Search for the cell housing the specified text and yield its (x, y) center coordinate. 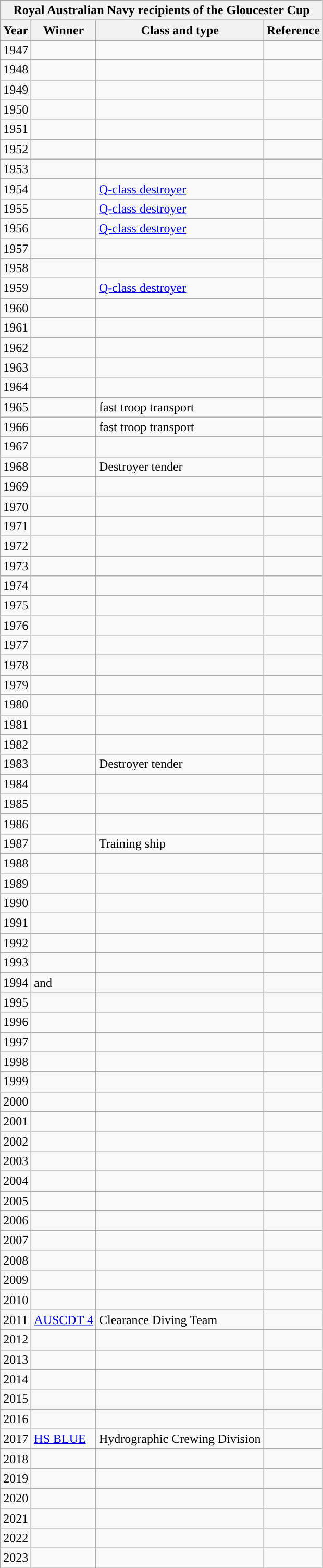
2018 (16, 1459)
1966 (16, 427)
1975 (16, 606)
1995 (16, 1002)
1983 (16, 764)
1985 (16, 804)
2014 (16, 1379)
1994 (16, 983)
2003 (16, 1161)
1997 (16, 1042)
2001 (16, 1121)
Winner (64, 30)
1986 (16, 824)
1990 (16, 903)
2008 (16, 1260)
1999 (16, 1082)
2012 (16, 1340)
1959 (16, 288)
Year (16, 30)
2010 (16, 1300)
2002 (16, 1141)
2013 (16, 1359)
1993 (16, 963)
1952 (16, 149)
1972 (16, 546)
1948 (16, 70)
1992 (16, 943)
1957 (16, 249)
1954 (16, 189)
1981 (16, 725)
1989 (16, 884)
1977 (16, 645)
2007 (16, 1241)
2019 (16, 1478)
1960 (16, 308)
Training ship (180, 843)
1963 (16, 367)
Hydrographic Crewing Division (180, 1439)
2005 (16, 1200)
1987 (16, 843)
2009 (16, 1280)
1991 (16, 923)
1950 (16, 109)
1984 (16, 784)
1968 (16, 467)
2016 (16, 1419)
2011 (16, 1320)
1973 (16, 566)
2021 (16, 1518)
1956 (16, 228)
2017 (16, 1439)
2023 (16, 1558)
1974 (16, 586)
1976 (16, 626)
Clearance Diving Team (180, 1320)
1982 (16, 744)
1964 (16, 387)
AUSCDT 4 (64, 1320)
1949 (16, 90)
1947 (16, 50)
1996 (16, 1022)
1979 (16, 685)
Class and type (180, 30)
1958 (16, 268)
1962 (16, 348)
2020 (16, 1498)
1969 (16, 486)
1971 (16, 526)
1953 (16, 169)
1965 (16, 407)
Reference (293, 30)
2022 (16, 1538)
1988 (16, 863)
2006 (16, 1221)
1967 (16, 447)
and (64, 983)
Royal Australian Navy recipients of the Gloucester Cup (161, 10)
1955 (16, 209)
1951 (16, 129)
2000 (16, 1101)
HS BLUE (64, 1439)
2015 (16, 1399)
1978 (16, 665)
2004 (16, 1181)
1961 (16, 328)
1980 (16, 705)
1970 (16, 506)
1998 (16, 1062)
